Return the [x, y] coordinate for the center point of the cell that contains the specified text.  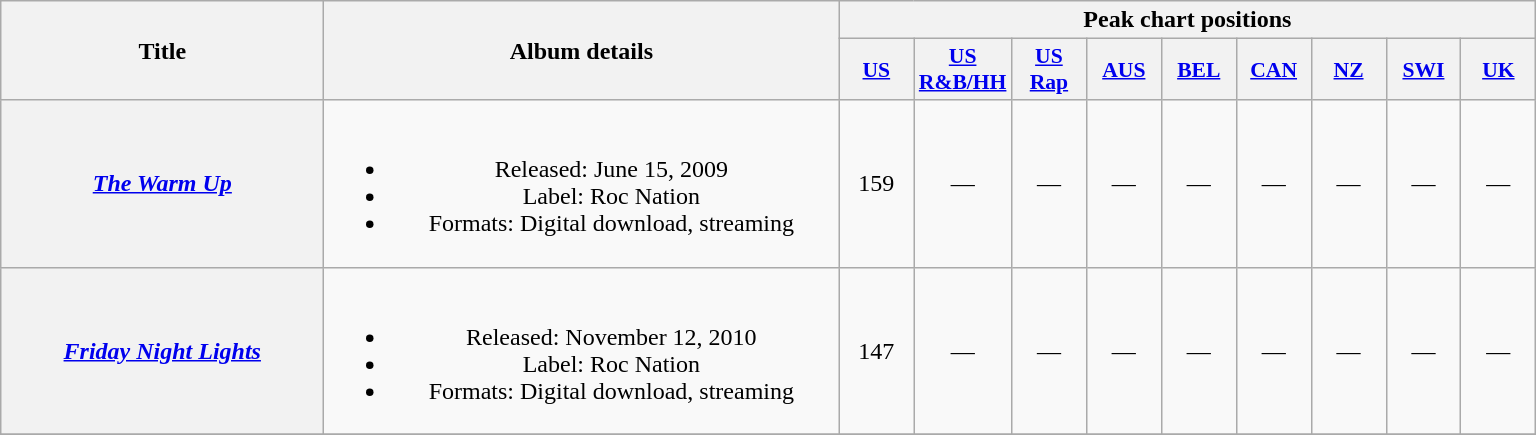
Released: November 12, 2010Label: Roc NationFormats: Digital download, streaming [582, 350]
Released: June 15, 2009Label: Roc NationFormats: Digital download, streaming [582, 184]
BEL [1198, 70]
USR&B/HH [963, 70]
Peak chart positions [1188, 20]
The Warm Up [162, 184]
Album details [582, 50]
UK [1498, 70]
US [876, 70]
Friday Night Lights [162, 350]
AUS [1124, 70]
159 [876, 184]
NZ [1348, 70]
147 [876, 350]
Title [162, 50]
CAN [1274, 70]
USRap [1048, 70]
SWI [1424, 70]
